Return the (x, y) coordinate for the center point of the cell that contains the specified text.  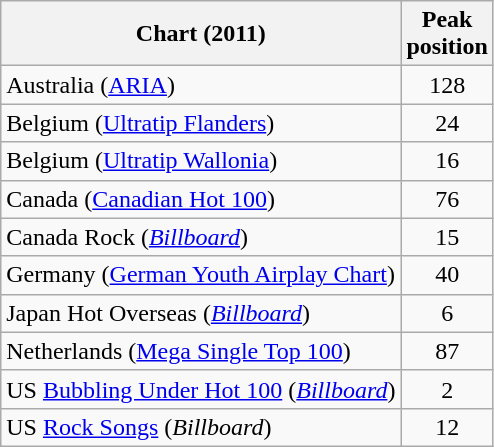
Netherlands (Mega Single Top 100) (201, 351)
24 (447, 123)
6 (447, 313)
Canada (Canadian Hot 100) (201, 199)
40 (447, 275)
76 (447, 199)
US Rock Songs (Billboard) (201, 427)
128 (447, 85)
16 (447, 161)
Germany (German Youth Airplay Chart) (201, 275)
87 (447, 351)
12 (447, 427)
Belgium (Ultratip Flanders) (201, 123)
15 (447, 237)
Chart (2011) (201, 34)
Australia (ARIA) (201, 85)
Belgium (Ultratip Wallonia) (201, 161)
US Bubbling Under Hot 100 (Billboard) (201, 389)
Japan Hot Overseas (Billboard) (201, 313)
2 (447, 389)
Canada Rock (Billboard) (201, 237)
Peakposition (447, 34)
